Find where the given text appears and provide that cell's center as (x, y) coordinate. 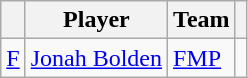
Jonah Bolden (96, 58)
Player (96, 20)
Team (202, 20)
F (13, 58)
FMP (202, 58)
